For the text-containing cell, return its midpoint in (x, y) coordinate format. 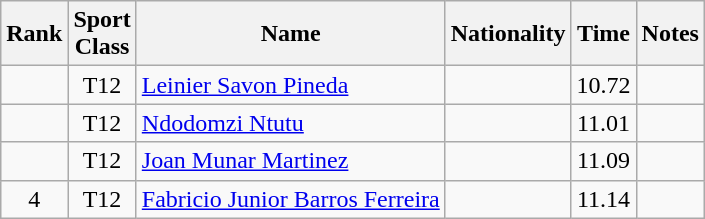
Notes (670, 34)
Fabricio Junior Barros Ferreira (290, 199)
Rank (34, 34)
11.09 (604, 161)
10.72 (604, 85)
11.01 (604, 123)
Ndodomzi Ntutu (290, 123)
Joan Munar Martinez (290, 161)
Time (604, 34)
4 (34, 199)
Leinier Savon Pineda (290, 85)
SportClass (102, 34)
Nationality (508, 34)
Name (290, 34)
11.14 (604, 199)
